Capture the cell that displays the provided text and extract its (X, Y) central coordinate. 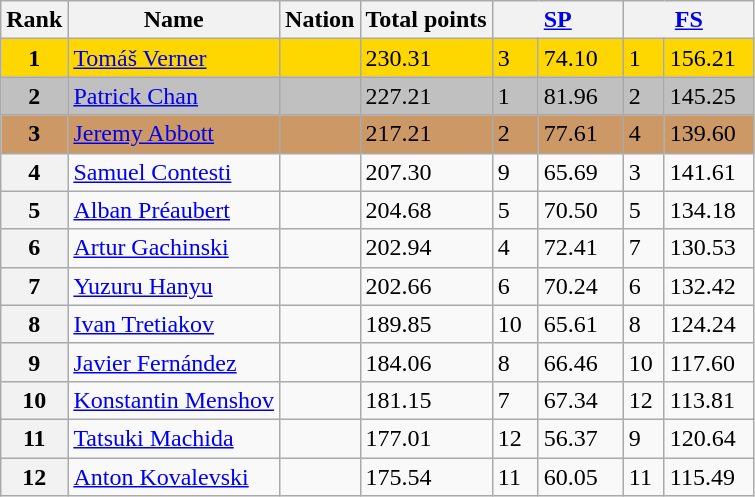
181.15 (426, 400)
132.42 (709, 286)
72.41 (580, 248)
230.31 (426, 58)
Name (174, 20)
67.34 (580, 400)
Tatsuki Machida (174, 438)
113.81 (709, 400)
207.30 (426, 172)
81.96 (580, 96)
141.61 (709, 172)
70.50 (580, 210)
66.46 (580, 362)
117.60 (709, 362)
Tomáš Verner (174, 58)
Javier Fernández (174, 362)
65.61 (580, 324)
189.85 (426, 324)
77.61 (580, 134)
Patrick Chan (174, 96)
Anton Kovalevski (174, 477)
175.54 (426, 477)
217.21 (426, 134)
Konstantin Menshov (174, 400)
Yuzuru Hanyu (174, 286)
Jeremy Abbott (174, 134)
177.01 (426, 438)
Samuel Contesti (174, 172)
202.94 (426, 248)
145.25 (709, 96)
Rank (34, 20)
65.69 (580, 172)
120.64 (709, 438)
Ivan Tretiakov (174, 324)
Artur Gachinski (174, 248)
204.68 (426, 210)
124.24 (709, 324)
184.06 (426, 362)
156.21 (709, 58)
70.24 (580, 286)
134.18 (709, 210)
Total points (426, 20)
56.37 (580, 438)
130.53 (709, 248)
202.66 (426, 286)
139.60 (709, 134)
Alban Préaubert (174, 210)
SP (558, 20)
Nation (320, 20)
227.21 (426, 96)
74.10 (580, 58)
60.05 (580, 477)
115.49 (709, 477)
FS (688, 20)
